For the text-containing cell, return its midpoint in [X, Y] coordinate format. 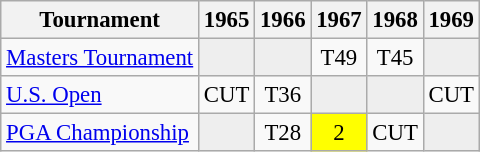
1969 [451, 20]
1965 [227, 20]
T45 [395, 58]
1968 [395, 20]
T28 [283, 133]
2 [339, 133]
1966 [283, 20]
U.S. Open [100, 95]
PGA Championship [100, 133]
T36 [283, 95]
Tournament [100, 20]
T49 [339, 58]
1967 [339, 20]
Masters Tournament [100, 58]
